For the text-containing cell, return its midpoint in (x, y) coordinate format. 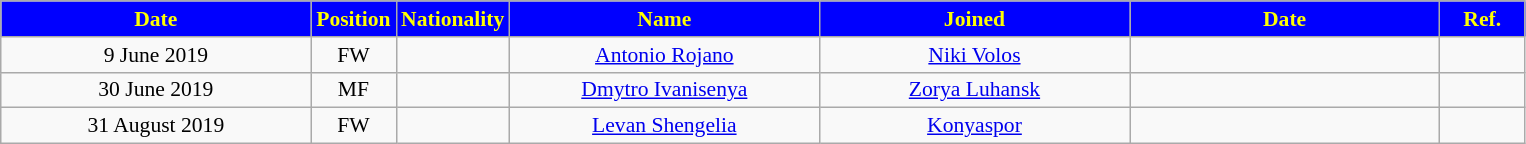
Name (664, 19)
Nationality (452, 19)
Position (354, 19)
31 August 2019 (156, 126)
Ref. (1482, 19)
Dmytro Ivanisenya (664, 90)
Antonio Rojano (664, 55)
Konyaspor (974, 126)
MF (354, 90)
Joined (974, 19)
Levan Shengelia (664, 126)
Niki Volos (974, 55)
30 June 2019 (156, 90)
Zorya Luhansk (974, 90)
9 June 2019 (156, 55)
